Determine the [X, Y] coordinate at the center of the cell enclosing the given text.  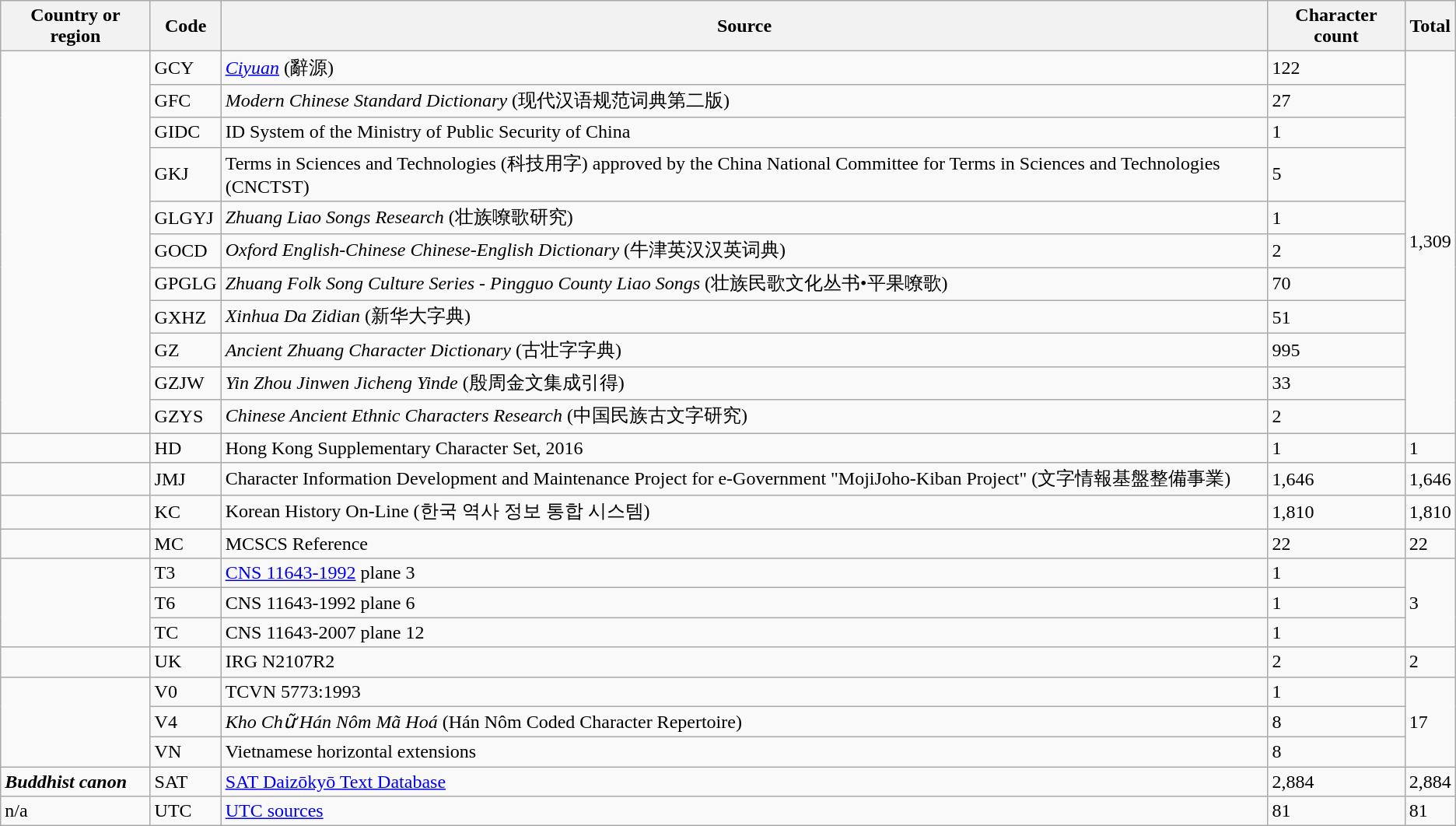
JMJ [185, 479]
MC [185, 544]
CNS 11643-1992 plane 3 [744, 573]
5 [1336, 174]
T6 [185, 603]
Source [744, 26]
Ancient Zhuang Character Dictionary (古壮字字典) [744, 350]
T3 [185, 573]
UTC sources [744, 811]
IRG N2107R2 [744, 662]
Zhuang Liao Songs Research (壮族嘹歌研究) [744, 218]
MCSCS Reference [744, 544]
Modern Chinese Standard Dictionary (现代汉语规范词典第二版) [744, 101]
Character count [1336, 26]
70 [1336, 285]
Ciyuan (辭源) [744, 68]
Buddhist canon [75, 782]
Hong Kong Supplementary Character Set, 2016 [744, 447]
Kho Chữ Hán Nôm Mã Hoá (Hán Nôm Coded Character Repertoire) [744, 722]
Terms in Sciences and Technologies (科技用字) approved by the China National Committee for Terms in Sciences and Technologies (CNCTST) [744, 174]
3 [1430, 603]
TCVN 5773:1993 [744, 691]
Zhuang Folk Song Culture Series - Pingguo County Liao Songs (壮族民歌文化丛书•平果嘹歌) [744, 285]
GXHZ [185, 317]
GIDC [185, 132]
51 [1336, 317]
n/a [75, 811]
UK [185, 662]
ID System of the Ministry of Public Security of China [744, 132]
KC [185, 512]
Country or region [75, 26]
GZJW [185, 383]
995 [1336, 350]
1,309 [1430, 243]
GCY [185, 68]
Total [1430, 26]
GZYS [185, 417]
27 [1336, 101]
VN [185, 752]
HD [185, 447]
V0 [185, 691]
Chinese Ancient Ethnic Characters Research (中国民族古文字研究) [744, 417]
V4 [185, 722]
Vietnamese horizontal extensions [744, 752]
CNS 11643-1992 plane 6 [744, 603]
GKJ [185, 174]
TC [185, 632]
GFC [185, 101]
UTC [185, 811]
Korean History On-Line (한국 역사 정보 통합 시스템) [744, 512]
Oxford English-Chinese Chinese-English Dictionary (牛津英汉汉英词典) [744, 250]
17 [1430, 722]
SAT Daizōkyō Text Database [744, 782]
33 [1336, 383]
Yin Zhou Jinwen Jicheng Yinde (殷周金文集成引得) [744, 383]
Character Information Development and Maintenance Project for e-Government "MojiJoho-Kiban Project" (文字情報基盤整備事業) [744, 479]
GLGYJ [185, 218]
122 [1336, 68]
Code [185, 26]
GPGLG [185, 285]
GZ [185, 350]
SAT [185, 782]
Xinhua Da Zidian (新华大字典) [744, 317]
CNS 11643-2007 plane 12 [744, 632]
GOCD [185, 250]
